Scan for the cell matching the given text and deliver its [x, y] coordinate at center. 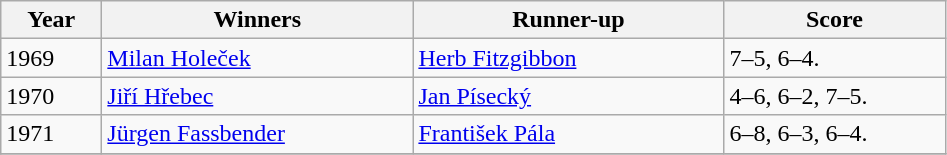
Jürgen Fassbender [258, 134]
4–6, 6–2, 7–5. [834, 96]
František Pála [568, 134]
7–5, 6–4. [834, 58]
6–8, 6–3, 6–4. [834, 134]
Winners [258, 20]
Jan Písecký [568, 96]
Runner-up [568, 20]
Herb Fitzgibbon [568, 58]
1971 [52, 134]
Jiří Hřebec [258, 96]
Score [834, 20]
1969 [52, 58]
Year [52, 20]
1970 [52, 96]
Milan Holeček [258, 58]
